From the cell containing the given text, extract its center point as (X, Y) coordinate. 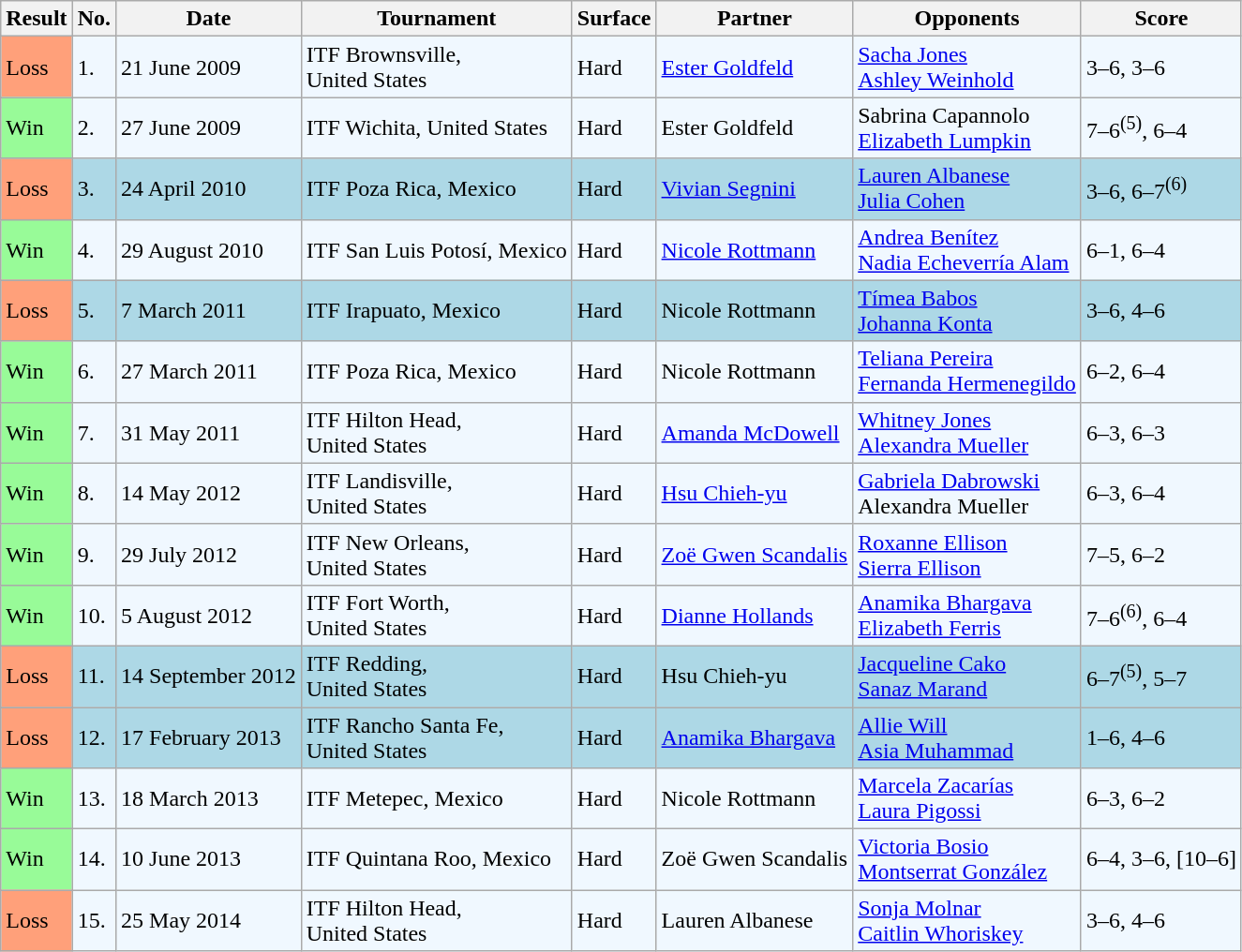
ITF Wichita, United States (437, 127)
ITF Redding, United States (437, 677)
Anamika Bhargava Elizabeth Ferris (967, 615)
3–6, 3–6 (1160, 67)
ITF Rancho Santa Fe, United States (437, 736)
Jacqueline Cako Sanaz Marand (967, 677)
Roxanne Ellison Sierra Ellison (967, 555)
6–2, 6–4 (1160, 371)
6–7(5), 5–7 (1160, 677)
Anamika Bhargava (755, 736)
6–3, 6–2 (1160, 798)
Whitney Jones Alexandra Mueller (967, 433)
Lauren Albanese Julia Cohen (967, 189)
Dianne Hollands (755, 615)
7–6(5), 6–4 (1160, 127)
6. (94, 371)
5 August 2012 (209, 615)
7–5, 6–2 (1160, 555)
9. (94, 555)
Sacha Jones Ashley Weinhold (967, 67)
Opponents (967, 19)
Tímea Babos Johanna Konta (967, 311)
Surface (614, 19)
3–6, 6–7(6) (1160, 189)
14 May 2012 (209, 493)
ITF Metepec, Mexico (437, 798)
Sabrina Capannolo Elizabeth Lumpkin (967, 127)
7 March 2011 (209, 311)
ITF New Orleans, United States (437, 555)
7. (94, 433)
Sonja Molnar Caitlin Whoriskey (967, 920)
18 March 2013 (209, 798)
27 June 2009 (209, 127)
8. (94, 493)
ITF Irapuato, Mexico (437, 311)
14. (94, 860)
15. (94, 920)
Vivian Segnini (755, 189)
11. (94, 677)
Tournament (437, 19)
Score (1160, 19)
Marcela Zacarías Laura Pigossi (967, 798)
Allie Will Asia Muhammad (967, 736)
Result (37, 19)
Date (209, 19)
No. (94, 19)
21 June 2009 (209, 67)
14 September 2012 (209, 677)
1–6, 4–6 (1160, 736)
Lauren Albanese (755, 920)
31 May 2011 (209, 433)
Partner (755, 19)
13. (94, 798)
Andrea Benítez Nadia Echeverría Alam (967, 249)
6–4, 3–6, [10–6] (1160, 860)
2. (94, 127)
ITF Brownsville, United States (437, 67)
10. (94, 615)
17 February 2013 (209, 736)
29 August 2010 (209, 249)
24 April 2010 (209, 189)
25 May 2014 (209, 920)
29 July 2012 (209, 555)
Amanda McDowell (755, 433)
Gabriela Dabrowski Alexandra Mueller (967, 493)
10 June 2013 (209, 860)
6–3, 6–4 (1160, 493)
27 March 2011 (209, 371)
4. (94, 249)
12. (94, 736)
6–1, 6–4 (1160, 249)
ITF Landisville, United States (437, 493)
1. (94, 67)
7–6(6), 6–4 (1160, 615)
ITF Fort Worth, United States (437, 615)
Teliana Pereira Fernanda Hermenegildo (967, 371)
ITF Quintana Roo, Mexico (437, 860)
Victoria Bosio Montserrat González (967, 860)
3. (94, 189)
ITF San Luis Potosí, Mexico (437, 249)
6–3, 6–3 (1160, 433)
5. (94, 311)
